Extract the (X, Y) coordinate from the center of the cell holding the provided text.  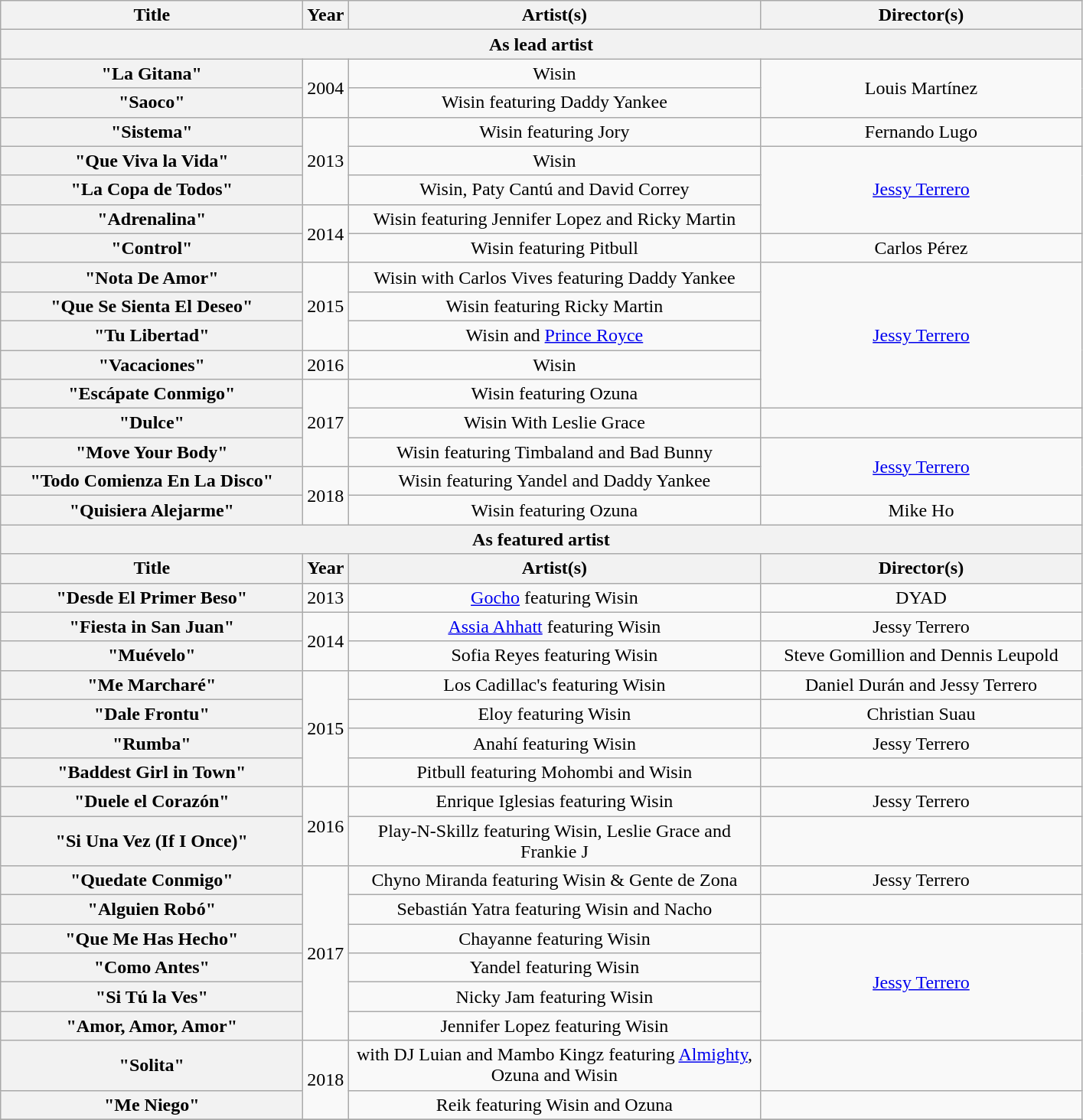
Fernando Lugo (922, 132)
"Fiesta in San Juan" (152, 627)
As featured artist (541, 539)
"Dulce" (152, 423)
"Vacaciones" (152, 365)
"Que Se Sienta El Deseo" (152, 306)
Jennifer Lopez featuring Wisin (554, 1026)
Wisin, Paty Cantú and David Correy (554, 190)
Wisin featuring Daddy Yankee (554, 103)
"Control" (152, 248)
Play-N-Skillz featuring Wisin, Leslie Grace and Frankie J (554, 840)
"Quedate Conmigo" (152, 881)
Pitbull featuring Mohombi and Wisin (554, 772)
"Sistema" (152, 132)
Wisin featuring Jennifer Lopez and Ricky Martin (554, 219)
Mike Ho (922, 510)
Assia Ahhatt featuring Wisin (554, 627)
"Quisiera Alejarme" (152, 510)
Wisin featuring Pitbull (554, 248)
"Como Antes" (152, 968)
Sebastián Yatra featuring Wisin and Nacho (554, 910)
Sofia Reyes featuring Wisin (554, 656)
Daniel Durán and Jessy Terrero (922, 685)
"Saoco" (152, 103)
Wisin with Carlos Vives featuring Daddy Yankee (554, 277)
"Todo Comienza En La Disco" (152, 481)
"Si Una Vez (If I Once)" (152, 840)
"Solita" (152, 1065)
Wisin featuring Jory (554, 132)
"Duele el Corazón" (152, 801)
"Amor, Amor, Amor" (152, 1026)
Eloy featuring Wisin (554, 714)
"Escápate Conmigo" (152, 394)
Gocho featuring Wisin (554, 597)
"Rumba" (152, 743)
Chyno Miranda featuring Wisin & Gente de Zona (554, 881)
Wisin featuring Timbaland and Bad Bunny (554, 452)
"Tu Libertad" (152, 335)
"Si Tú la Ves" (152, 997)
"Que Viva la Vida" (152, 161)
"Baddest Girl in Town" (152, 772)
Wisin With Leslie Grace (554, 423)
"Muévelo" (152, 656)
Carlos Pérez (922, 248)
Reik featuring Wisin and Ozuna (554, 1105)
Steve Gomillion and Dennis Leupold (922, 656)
Nicky Jam featuring Wisin (554, 997)
"Desde El Primer Beso" (152, 597)
"Me Marcharé" (152, 685)
"Dale Frontu" (152, 714)
Wisin featuring Ricky Martin (554, 306)
DYAD (922, 597)
"Que Me Has Hecho" (152, 939)
Wisin and Prince Royce (554, 335)
"Move Your Body" (152, 452)
2004 (326, 88)
"La Copa de Todos" (152, 190)
"Nota De Amor" (152, 277)
"Me Niego" (152, 1105)
Yandel featuring Wisin (554, 968)
with DJ Luian and Mambo Kingz featuring Almighty, Ozuna and Wisin (554, 1065)
Christian Suau (922, 714)
Wisin featuring Yandel and Daddy Yankee (554, 481)
As lead artist (541, 44)
Louis Martínez (922, 88)
Anahí featuring Wisin (554, 743)
"Alguien Robó" (152, 910)
Enrique Iglesias featuring Wisin (554, 801)
"La Gitana" (152, 73)
Los Cadillac's featuring Wisin (554, 685)
"Adrenalina" (152, 219)
Chayanne featuring Wisin (554, 939)
